Extract the (x, y) coordinate from the center of the cell holding the provided text.  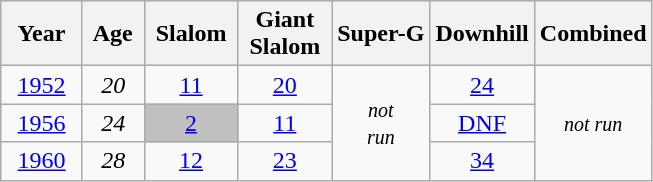
23 (285, 161)
Year (42, 34)
notrun (381, 123)
Slalom (191, 34)
Giant Slalom (285, 34)
1956 (42, 123)
34 (482, 161)
1960 (42, 161)
DNF (482, 123)
not run (593, 123)
Combined (593, 34)
Downhill (482, 34)
2 (191, 123)
Age (113, 34)
12 (191, 161)
1952 (42, 85)
28 (113, 161)
Super-G (381, 34)
